Capture the cell that displays the provided text and extract its [X, Y] central coordinate. 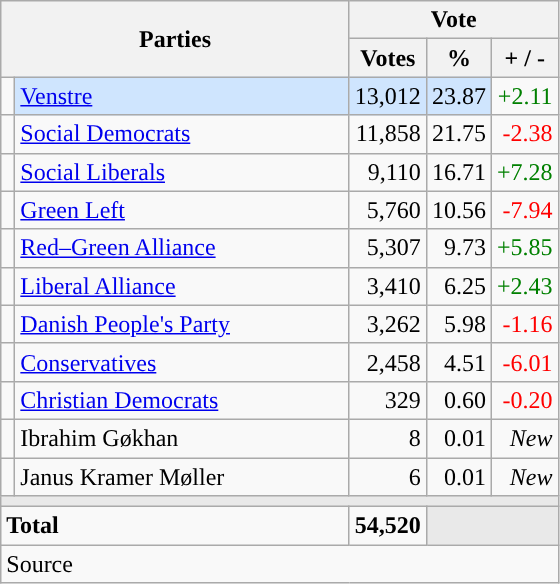
+2.11 [524, 96]
Christian Democrats [182, 400]
4.51 [458, 362]
5,760 [388, 210]
16.71 [458, 172]
Social Democrats [182, 134]
+7.28 [524, 172]
329 [388, 400]
Liberal Alliance [182, 286]
Source [280, 564]
3,262 [388, 324]
3,410 [388, 286]
Social Liberals [182, 172]
Votes [388, 58]
Total [176, 526]
Red–Green Alliance [182, 248]
+ / - [524, 58]
-2.38 [524, 134]
Conservatives [182, 362]
% [458, 58]
Ibrahim Gøkhan [182, 438]
9,110 [388, 172]
54,520 [388, 526]
5.98 [458, 324]
5,307 [388, 248]
Vote [454, 20]
0.60 [458, 400]
Danish People's Party [182, 324]
+5.85 [524, 248]
-0.20 [524, 400]
13,012 [388, 96]
2,458 [388, 362]
10.56 [458, 210]
Green Left [182, 210]
-6.01 [524, 362]
11,858 [388, 134]
+2.43 [524, 286]
-1.16 [524, 324]
Parties [176, 39]
8 [388, 438]
6 [388, 477]
23.87 [458, 96]
6.25 [458, 286]
21.75 [458, 134]
Venstre [182, 96]
9.73 [458, 248]
Janus Kramer Møller [182, 477]
-7.94 [524, 210]
